Provide the (x, y) coordinate of the cell's center where the given text is located.  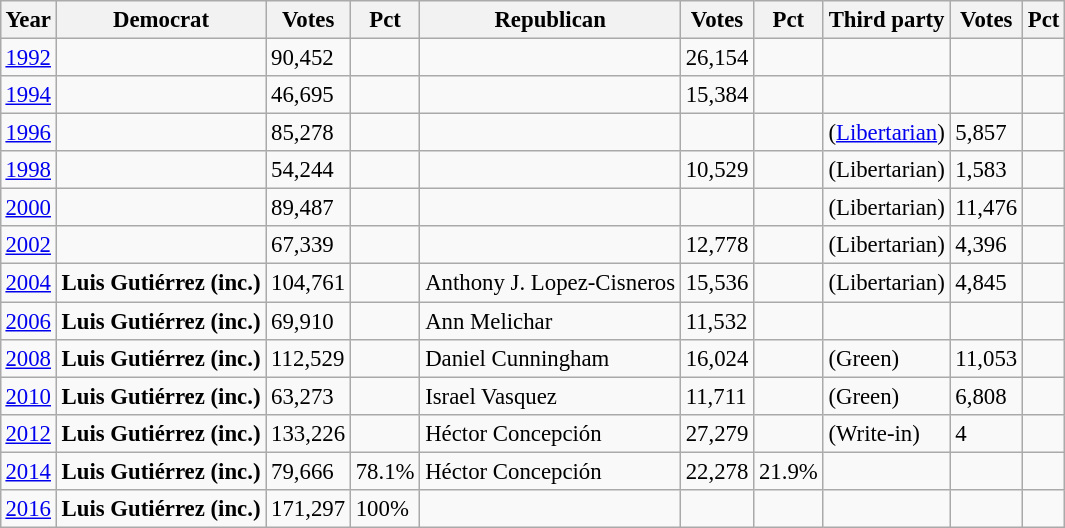
2010 (28, 396)
2008 (28, 358)
(Write-in) (886, 433)
15,536 (716, 283)
11,053 (986, 358)
22,278 (716, 471)
16,024 (716, 358)
133,226 (308, 433)
90,452 (308, 57)
1994 (28, 95)
2006 (28, 321)
89,487 (308, 208)
104,761 (308, 283)
2004 (28, 283)
85,278 (308, 133)
6,808 (986, 396)
1992 (28, 57)
15,384 (716, 95)
11,711 (716, 396)
Israel Vasquez (550, 396)
4 (986, 433)
171,297 (308, 508)
Third party (886, 20)
78.1% (384, 471)
11,476 (986, 208)
5,857 (986, 133)
2014 (28, 471)
2016 (28, 508)
Daniel Cunningham (550, 358)
12,778 (716, 245)
79,666 (308, 471)
69,910 (308, 321)
112,529 (308, 358)
2012 (28, 433)
Republican (550, 20)
11,532 (716, 321)
46,695 (308, 95)
26,154 (716, 57)
Anthony J. Lopez-Cisneros (550, 283)
4,845 (986, 283)
Ann Melichar (550, 321)
54,244 (308, 170)
21.9% (788, 471)
1,583 (986, 170)
100% (384, 508)
2002 (28, 245)
67,339 (308, 245)
27,279 (716, 433)
Democrat (160, 20)
4,396 (986, 245)
2000 (28, 208)
Year (28, 20)
1998 (28, 170)
63,273 (308, 396)
1996 (28, 133)
10,529 (716, 170)
